Return (x, y) of the center of cell containing provided text 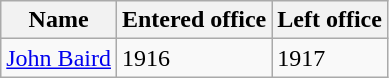
Name (59, 20)
Left office (330, 20)
Entered office (194, 20)
John Baird (59, 58)
1917 (330, 58)
1916 (194, 58)
